Scan for the cell matching the given text and deliver its (X, Y) coordinate at center. 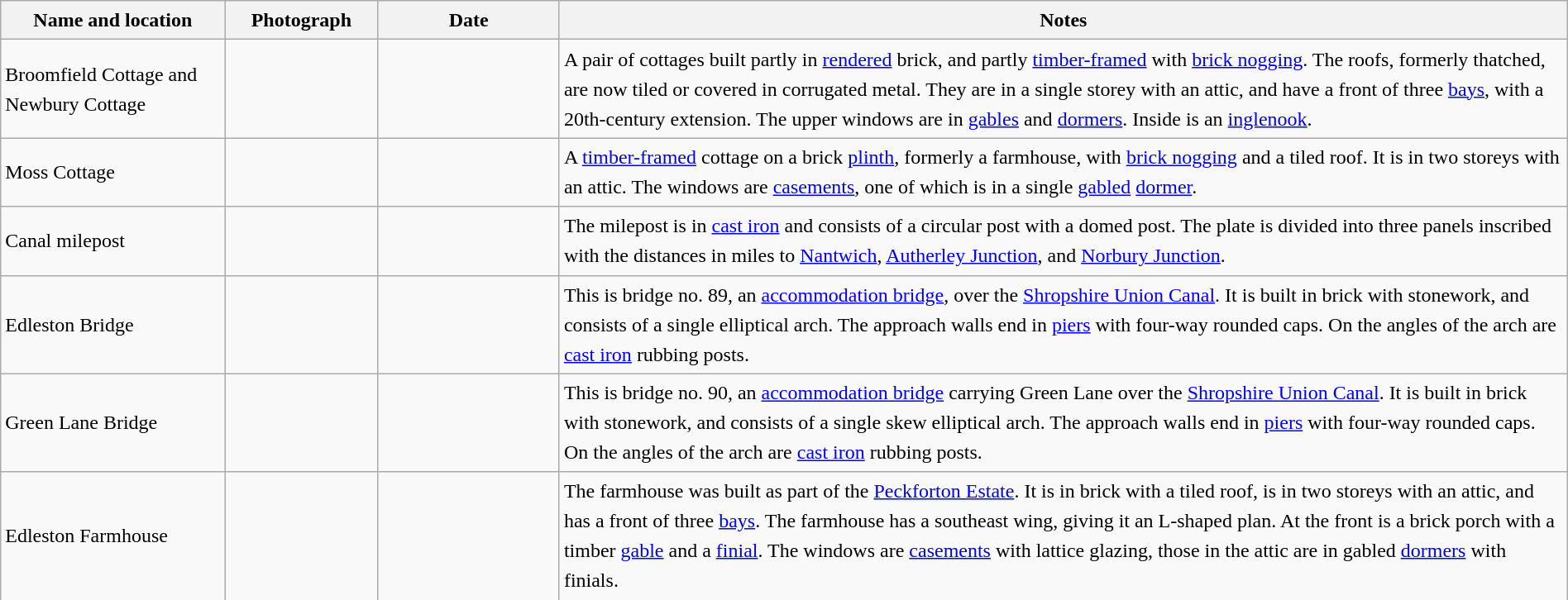
Moss Cottage (112, 172)
Date (468, 20)
Photograph (301, 20)
Notes (1064, 20)
Broomfield Cottage and Newbury Cottage (112, 89)
Canal milepost (112, 241)
Name and location (112, 20)
Edleston Bridge (112, 324)
Edleston Farmhouse (112, 536)
Green Lane Bridge (112, 423)
